Output the [x, y] coordinate of the center of the cell containing the given text.  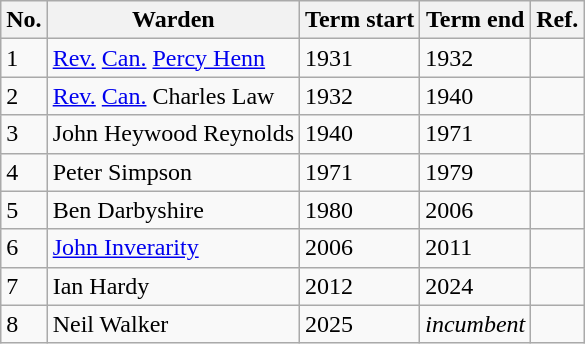
No. [24, 20]
2 [24, 96]
2012 [360, 286]
6 [24, 248]
1931 [360, 58]
8 [24, 324]
Ben Darbyshire [173, 210]
Rev. Can. Percy Henn [173, 58]
Warden [173, 20]
2025 [360, 324]
Term end [476, 20]
3 [24, 134]
7 [24, 286]
2011 [476, 248]
Term start [360, 20]
1980 [360, 210]
2024 [476, 286]
incumbent [476, 324]
Neil Walker [173, 324]
4 [24, 172]
Ref. [558, 20]
Ian Hardy [173, 286]
1979 [476, 172]
Peter Simpson [173, 172]
1 [24, 58]
5 [24, 210]
John Inverarity [173, 248]
Rev. Can. Charles Law [173, 96]
John Heywood Reynolds [173, 134]
